Scan for the cell matching the given text and deliver its (x, y) coordinate at center. 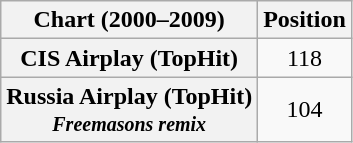
CIS Airplay (TopHit) (130, 58)
104 (305, 110)
Chart (2000–2009) (130, 20)
118 (305, 58)
Position (305, 20)
Russia Airplay (TopHit)Freemasons remix (130, 110)
